Pinpoint the cell where the given text exists, returning its [x, y] midpoint coordinate. 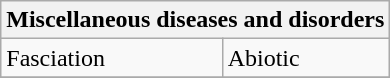
Miscellaneous diseases and disorders [196, 20]
Abiotic [306, 58]
Fasciation [112, 58]
